Detect which cell encompasses the target text, then output its [X, Y] center coordinate. 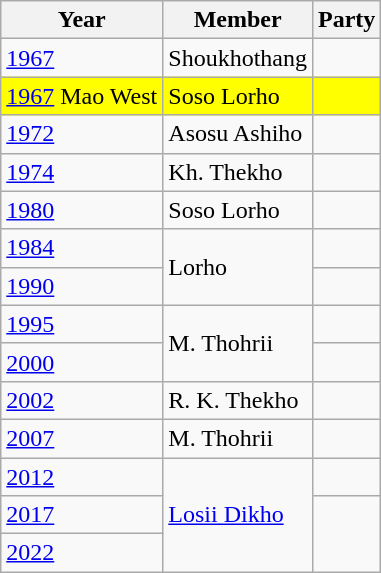
Shoukhothang [238, 58]
Year [82, 20]
2017 [82, 515]
Member [238, 20]
2007 [82, 438]
1967 [82, 58]
1974 [82, 172]
1984 [82, 248]
1995 [82, 324]
1980 [82, 210]
Losii Dikho [238, 515]
2022 [82, 553]
2012 [82, 477]
1967 Mao West [82, 96]
2000 [82, 362]
Lorho [238, 267]
Party [347, 20]
1972 [82, 134]
Kh. Thekho [238, 172]
Asosu Ashiho [238, 134]
2002 [82, 400]
1990 [82, 286]
R. K. Thekho [238, 400]
